Return (x, y) of the center of cell containing provided text 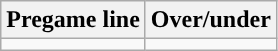
Pregame line (74, 20)
Over/under (210, 20)
